Pinpoint the cell where the given text exists, returning its (X, Y) midpoint coordinate. 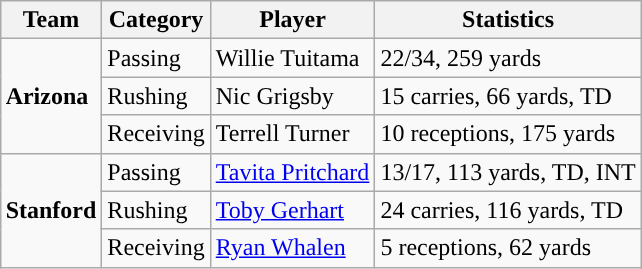
Category (156, 20)
Statistics (508, 20)
Arizona (51, 96)
15 carries, 66 yards, TD (508, 96)
Tavita Pritchard (292, 172)
10 receptions, 175 yards (508, 134)
Ryan Whalen (292, 248)
13/17, 113 yards, TD, INT (508, 172)
24 carries, 116 yards, TD (508, 210)
Team (51, 20)
Willie Tuitama (292, 58)
Toby Gerhart (292, 210)
Terrell Turner (292, 134)
5 receptions, 62 yards (508, 248)
Stanford (51, 210)
Nic Grigsby (292, 96)
22/34, 259 yards (508, 58)
Player (292, 20)
